Identify which cell holds the provided text, then report its (x, y) central coordinate. 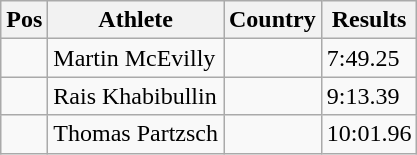
Pos (24, 20)
Rais Khabibullin (136, 96)
9:13.39 (369, 96)
Results (369, 20)
7:49.25 (369, 58)
Thomas Partzsch (136, 134)
Martin McEvilly (136, 58)
10:01.96 (369, 134)
Athlete (136, 20)
Country (273, 20)
